Determine the [x, y] coordinate at the center of the cell enclosing the given text.  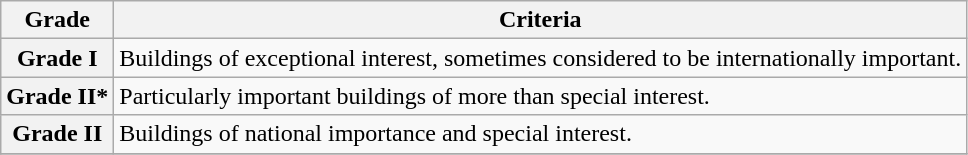
Grade I [58, 58]
Particularly important buildings of more than special interest. [540, 96]
Criteria [540, 20]
Buildings of exceptional interest, sometimes considered to be internationally important. [540, 58]
Grade [58, 20]
Grade II* [58, 96]
Grade II [58, 134]
Buildings of national importance and special interest. [540, 134]
